Pinpoint the cell where the given text exists, returning its (x, y) midpoint coordinate. 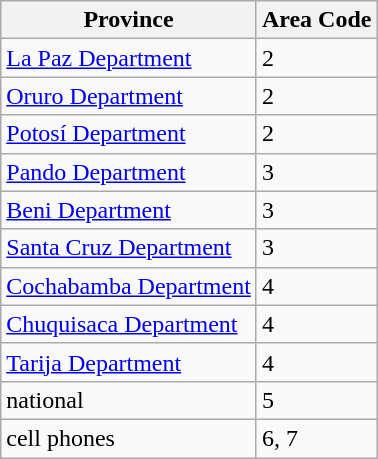
Province (129, 20)
Oruro Department (129, 96)
Cochabamba Department (129, 286)
Pando Department (129, 172)
Potosí Department (129, 134)
national (129, 400)
Chuquisaca Department (129, 324)
6, 7 (316, 438)
Area Code (316, 20)
5 (316, 400)
Santa Cruz Department (129, 248)
cell phones (129, 438)
La Paz Department (129, 58)
Tarija Department (129, 362)
Beni Department (129, 210)
